Detect which cell encompasses the target text, then output its [X, Y] center coordinate. 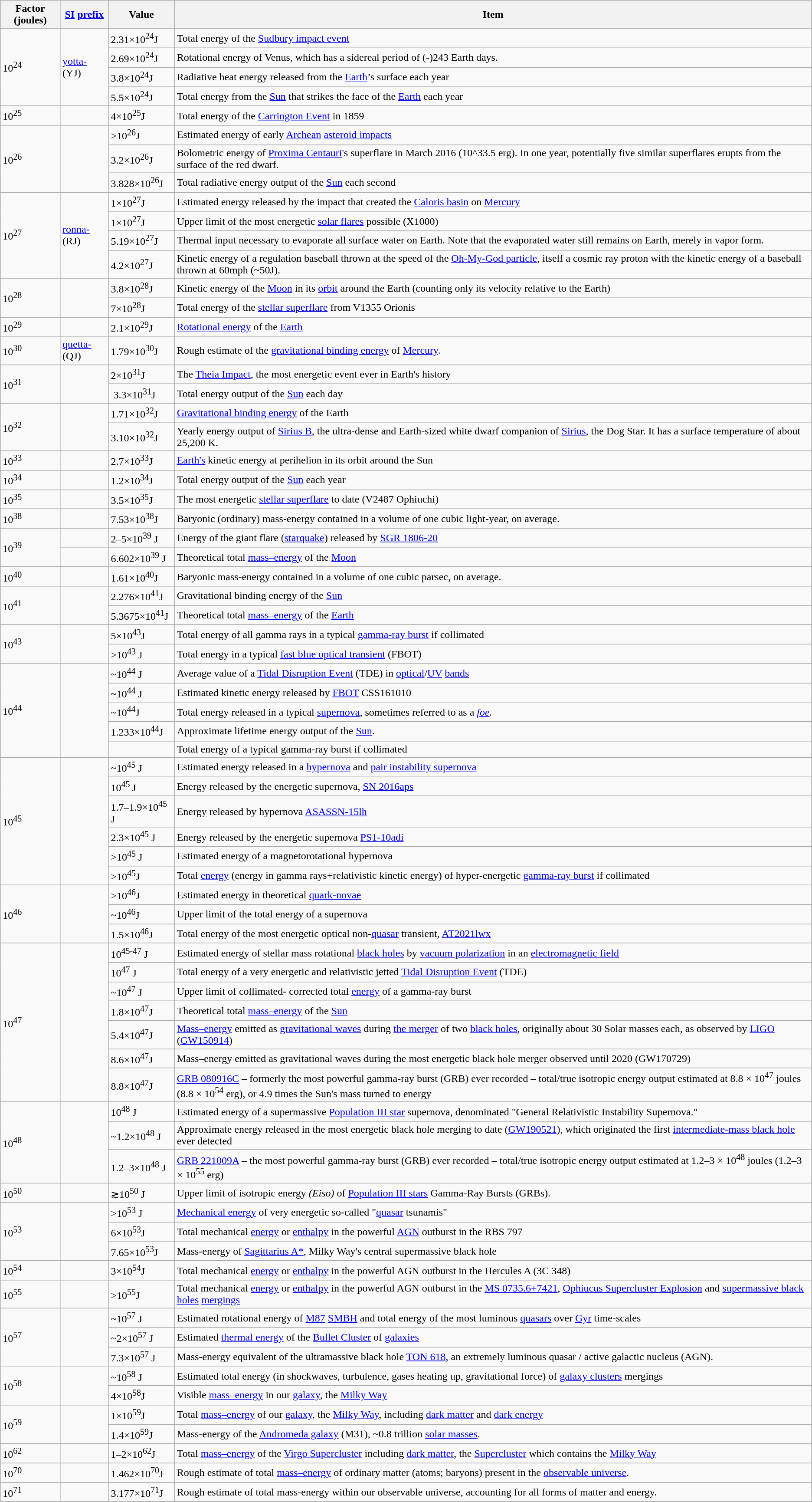
Mass–energy emitted as gravitational waves during the most energetic black hole merger observed until 2020 (GW170729) [493, 1059]
Total mass–energy of the Virgo Supercluster including dark matter, the Supercluster which contains the Milky Way [493, 1454]
1034 [30, 480]
7.3×1057 J [141, 1357]
Approximate lifetime energy output of the Sun. [493, 732]
Estimated energy of a supermassive Population III star supernova, denominated "General Relativistic Instability Supernova." [493, 1112]
Energy released by the energetic supernova, SN 2016aps [493, 786]
2.1×1029J [141, 327]
Total mechanical energy or enthalpy in the powerful AGN outburst in the RBS 797 [493, 1232]
Estimated energy in theoretical quark-novae [493, 895]
1032 [30, 427]
Total energy of the stellar superflare from V1355 Orionis [493, 307]
Rotational energy of the Earth [493, 327]
>1055J [141, 1294]
1047 J [141, 972]
~1047 J [141, 991]
1026 [30, 159]
~1058 J [141, 1376]
>1046J [141, 895]
1.5×1046J [141, 934]
1024 [30, 67]
1055 [30, 1294]
Total mechanical energy or enthalpy in the powerful AGN outburst in the Hercules A (3C 348) [493, 1271]
1062 [30, 1454]
2×1031J [141, 374]
3.2×1026J [141, 159]
The most energetic stellar superflare to date (V2487 Ophiuchi) [493, 499]
Total mass–energy of our galaxy, the Milky Way, including dark matter and dark energy [493, 1415]
Energy of the giant flare (starquake) released by SGR 1806-20 [493, 538]
1.8×1047J [141, 1011]
1054 [30, 1271]
Total energy output of the Sun each day [493, 394]
1.79×1030J [141, 351]
Total energy output of the Sun each year [493, 480]
Total energy of a very energetic and relativistic jetted Tidal Disruption Event (TDE) [493, 972]
2–5×1039 J [141, 538]
1029 [30, 327]
3.177×1071J [141, 1492]
Rough estimate of total mass-energy within our observable universe, accounting for all forms of matter and energy. [493, 1492]
1.2–3×1048 J [141, 1167]
7.65×1053J [141, 1252]
Gravitational binding energy of the Sun [493, 596]
Rough estimate of the gravitational binding energy of Mercury. [493, 351]
~1057 J [141, 1318]
>1043 J [141, 654]
Total energy (energy in gamma rays+relativistic kinetic energy) of hyper-energetic gamma-ray burst if collimated [493, 876]
2.3×1045 J [141, 837]
Item [493, 15]
Estimated energy of stellar mass rotational black holes by vacuum polarization in an electromagnetic field [493, 953]
Mass-energy equivalent of the ultramassive black hole TON 618, an extremely luminous quasar / active galactic nucleus (AGN). [493, 1357]
3.8×1024J [141, 77]
Total energy of the Sudbury impact event [493, 38]
1040 [30, 576]
Total energy of a typical gamma-ray burst if collimated [493, 749]
1030 [30, 351]
3.10×1032J [141, 437]
≳1050 J [141, 1193]
Estimated total energy (in shockwaves, turbulence, gases heating up, gravitational force) of galaxy clusters mergings [493, 1376]
1027 [30, 235]
Mass-energy of the Andromeda galaxy (M31), ~0.8 trillion solar masses. [493, 1434]
quetta- (QJ) [84, 351]
5.19×1027J [141, 240]
1045 J [141, 786]
2.276×1041J [141, 596]
Theoretical total mass–energy of the Moon [493, 557]
1048 [30, 1143]
Radiative heat energy released from the Earth’s surface each year [493, 77]
1043 [30, 644]
1047 [30, 1022]
>1053 J [141, 1213]
3.8×1028J [141, 288]
The Theia Impact, the most energetic event ever in Earth's history [493, 374]
4×1025J [141, 115]
1–2×1062J [141, 1454]
Energy released by the energetic supernova PS1-10adi [493, 837]
1050 [30, 1193]
1041 [30, 606]
Estimated energy of early Archean asteroid impacts [493, 135]
5.4×1047J [141, 1035]
Estimated energy released in a hypernova and pair instability supernova [493, 767]
1.462×1070J [141, 1473]
Gravitational binding energy of the Earth [493, 413]
6.602×1039 J [141, 557]
Energy released by hypernova ASASSN-15lh [493, 812]
Baryonic (ordinary) mass-energy contained in a volume of one cubic light-year, on average. [493, 519]
Estimated thermal energy of the Bullet Cluster of galaxies [493, 1338]
5×1043J [141, 634]
1070 [30, 1473]
Total energy of the most energetic optical non-quasar transient, AT2021lwx [493, 934]
~1045 J [141, 767]
>1026J [141, 135]
1057 [30, 1338]
Rotational energy of Venus, which has a sidereal period of (-)243 Earth days. [493, 57]
5.5×1024J [141, 96]
Rough estimate of total mass–energy of ordinary matter (atoms; baryons) present in the observable universe. [493, 1473]
3.3×1031J [141, 394]
1045 [30, 821]
Average value of a Tidal Disruption Event (TDE) in optical/UV bands [493, 674]
~1044J [141, 712]
8.8×1047J [141, 1085]
Upper limit of the most energetic solar flares possible (X1000) [493, 221]
>1045 J [141, 857]
3.5×1035J [141, 499]
7.53×1038J [141, 519]
Estimated rotational energy of M87 SMBH and total energy of the most luminous quasars over Gyr time-scales [493, 1318]
Total radiative energy output of the Sun each second [493, 182]
Mechanical energy of very energetic so-called "quasar tsunamis" [493, 1213]
SI prefix [84, 15]
1.4×1059J [141, 1434]
1035 [30, 499]
Total energy from the Sun that strikes the face of the Earth each year [493, 96]
Kinetic energy of the Moon in its orbit around the Earth (counting only its velocity relative to the Earth) [493, 288]
Earth's kinetic energy at perihelion in its orbit around the Sun [493, 461]
2.69×1024J [141, 57]
1071 [30, 1492]
~1.2×1048 J [141, 1135]
4.2×1027J [141, 264]
Total energy of the Carrington Event in 1859 [493, 115]
yotta- (YJ) [84, 67]
7×1028J [141, 307]
Theoretical total mass–energy of the Earth [493, 615]
6×1053J [141, 1232]
1.233×1044J [141, 732]
Mass-energy of Sagittarius A*, Milky Way's central supermassive black hole [493, 1252]
Baryonic mass-energy contained in a volume of one cubic parsec, on average. [493, 576]
1028 [30, 298]
ronna- (RJ) [84, 235]
1045-47 J [141, 953]
Visible mass–energy in our galaxy, the Milky Way [493, 1396]
2.7×1033J [141, 461]
4×1058J [141, 1396]
1.7–1.9×1045 J [141, 812]
1046 [30, 914]
8.6×1047J [141, 1059]
1053 [30, 1232]
Total energy of all gamma rays in a typical gamma-ray burst if collimated [493, 634]
1058 [30, 1385]
5.3675×1041J [141, 615]
1059 [30, 1424]
Total energy released in a typical supernova, sometimes referred to as a foe. [493, 712]
~1046J [141, 914]
2.31×1024J [141, 38]
1×1059J [141, 1415]
1.2×1034J [141, 480]
3×1054J [141, 1271]
Estimated kinetic energy released by FBOT CSS161010 [493, 693]
Estimated energy released by the impact that created the Caloris basin on Mercury [493, 202]
Value [141, 15]
3.828×1026J [141, 182]
Theoretical total mass–energy of the Sun [493, 1011]
~2×1057 J [141, 1338]
Total energy in a typical fast blue optical transient (FBOT) [493, 654]
>1045J [141, 876]
1039 [30, 548]
Upper limit of isotropic energy (Eiso) of Population III stars Gamma-Ray Bursts (GRBs). [493, 1193]
Upper limit of collimated- corrected total energy of a gamma-ray burst [493, 991]
1031 [30, 384]
1.61×1040J [141, 576]
1038 [30, 519]
1033 [30, 461]
Upper limit of the total energy of a supernova [493, 914]
1044 [30, 710]
Thermal input necessary to evaporate all surface water on Earth. Note that the evaporated water still remains on Earth, merely in vapor form. [493, 240]
Factor (joules) [30, 15]
1.71×1032J [141, 413]
1025 [30, 115]
Estimated energy of a magnetorotational hypernova [493, 857]
1048 J [141, 1112]
